Scan for the cell matching the given text and deliver its [X, Y] coordinate at center. 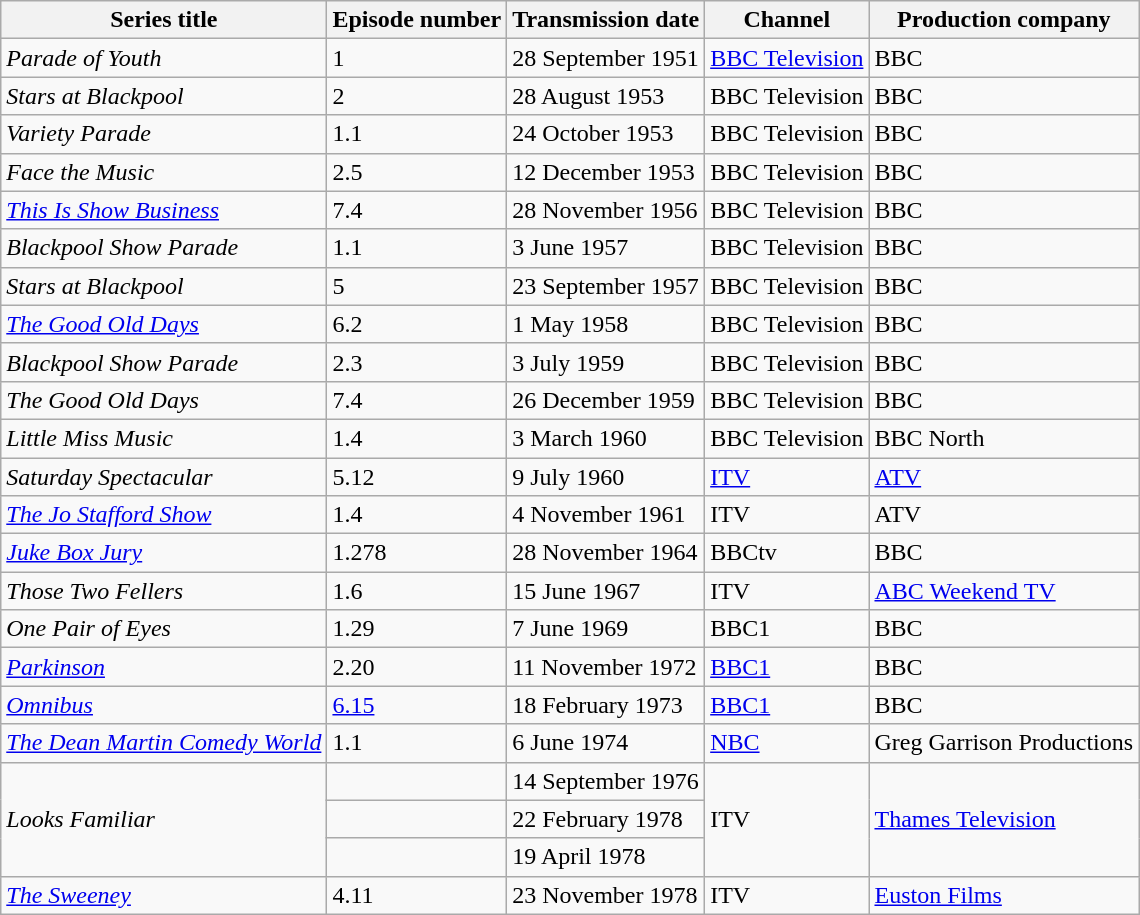
BBCtv [787, 553]
18 February 1973 [606, 705]
Series title [164, 20]
1.278 [417, 553]
Those Two Fellers [164, 591]
The Dean Martin Comedy World [164, 743]
14 September 1976 [606, 781]
23 September 1957 [606, 286]
5 [417, 286]
ABC Weekend TV [1004, 591]
Omnibus [164, 705]
Euston Films [1004, 895]
Parkinson [164, 667]
Transmission date [606, 20]
11 November 1972 [606, 667]
6.2 [417, 324]
1 May 1958 [606, 324]
1 [417, 58]
Production company [1004, 20]
2 [417, 96]
3 July 1959 [606, 362]
The Jo Stafford Show [164, 515]
26 December 1959 [606, 400]
28 August 1953 [606, 96]
2.5 [417, 172]
Juke Box Jury [164, 553]
19 April 1978 [606, 857]
BBC North [1004, 438]
4 November 1961 [606, 515]
1.29 [417, 629]
9 July 1960 [606, 477]
28 September 1951 [606, 58]
Greg Garrison Productions [1004, 743]
Face the Music [164, 172]
6 June 1974 [606, 743]
3 March 1960 [606, 438]
Saturday Spectacular [164, 477]
28 November 1956 [606, 210]
24 October 1953 [606, 134]
6.15 [417, 705]
This Is Show Business [164, 210]
5.12 [417, 477]
Parade of Youth [164, 58]
4.11 [417, 895]
12 December 1953 [606, 172]
28 November 1964 [606, 553]
Little Miss Music [164, 438]
3 June 1957 [606, 248]
The Sweeney [164, 895]
23 November 1978 [606, 895]
Looks Familiar [164, 819]
One Pair of Eyes [164, 629]
15 June 1967 [606, 591]
2.3 [417, 362]
22 February 1978 [606, 819]
2.20 [417, 667]
NBC [787, 743]
Episode number [417, 20]
Thames Television [1004, 819]
Channel [787, 20]
Variety Parade [164, 134]
7 June 1969 [606, 629]
1.6 [417, 591]
